Identify which cell holds the provided text, then report its (X, Y) central coordinate. 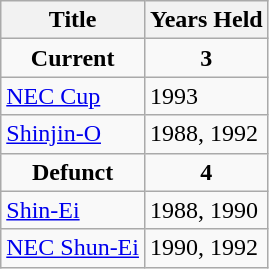
Years Held (206, 20)
1993 (206, 96)
NEC Cup (73, 96)
1990, 1992 (206, 248)
Current (73, 58)
Defunct (73, 172)
Shin-Ei (73, 210)
Shinjin-O (73, 134)
4 (206, 172)
1988, 1992 (206, 134)
1988, 1990 (206, 210)
3 (206, 58)
NEC Shun-Ei (73, 248)
Title (73, 20)
